Determine the [X, Y] coordinate at the center of the cell enclosing the given text.  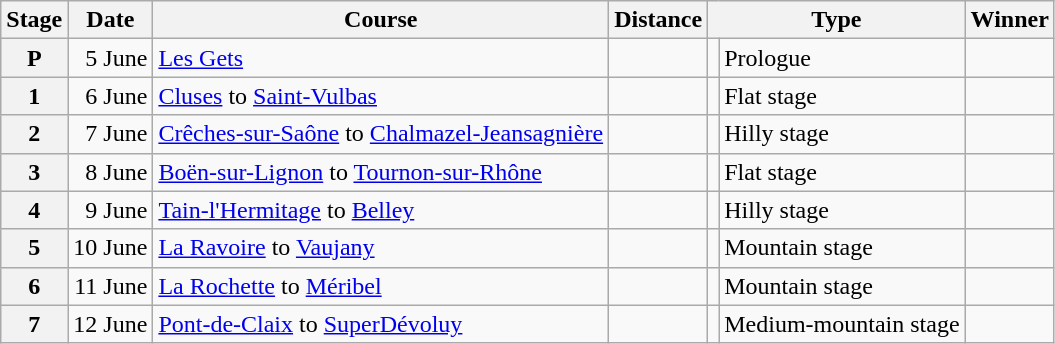
2 [34, 134]
Prologue [842, 58]
Medium-mountain stage [842, 324]
Type [836, 20]
Course [381, 20]
Distance [658, 20]
Crêches-sur-Saône to Chalmazel-Jeansagnière [381, 134]
La Rochette to Méribel [381, 286]
Tain-l'Hermitage to Belley [381, 210]
Winner [1010, 20]
12 June [110, 324]
Stage [34, 20]
5 June [110, 58]
3 [34, 172]
5 [34, 248]
Boën-sur-Lignon to Tournon-sur-Rhône [381, 172]
7 [34, 324]
P [34, 58]
4 [34, 210]
1 [34, 96]
8 June [110, 172]
10 June [110, 248]
Pont-de-Claix to SuperDévoluy [381, 324]
11 June [110, 286]
Les Gets [381, 58]
9 June [110, 210]
6 [34, 286]
Cluses to Saint-Vulbas [381, 96]
6 June [110, 96]
7 June [110, 134]
Date [110, 20]
La Ravoire to Vaujany [381, 248]
